Detect which cell encompasses the target text, then output its [X, Y] center coordinate. 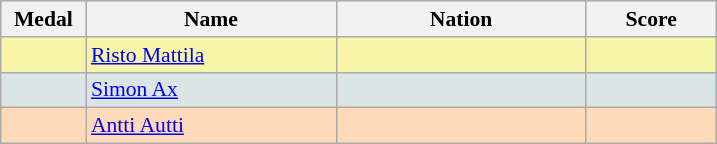
Nation [461, 19]
Score [651, 19]
Name [211, 19]
Antti Autti [211, 126]
Risto Mattila [211, 55]
Simon Ax [211, 90]
Medal [44, 19]
